Extract the [x, y] coordinate from the center of the cell holding the provided text.  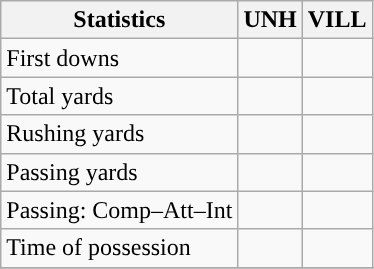
VILL [337, 20]
Statistics [120, 20]
UNH [270, 20]
Total yards [120, 96]
Rushing yards [120, 134]
First downs [120, 58]
Time of possession [120, 248]
Passing yards [120, 172]
Passing: Comp–Att–Int [120, 210]
